Detect which cell encompasses the target text, then output its [X, Y] center coordinate. 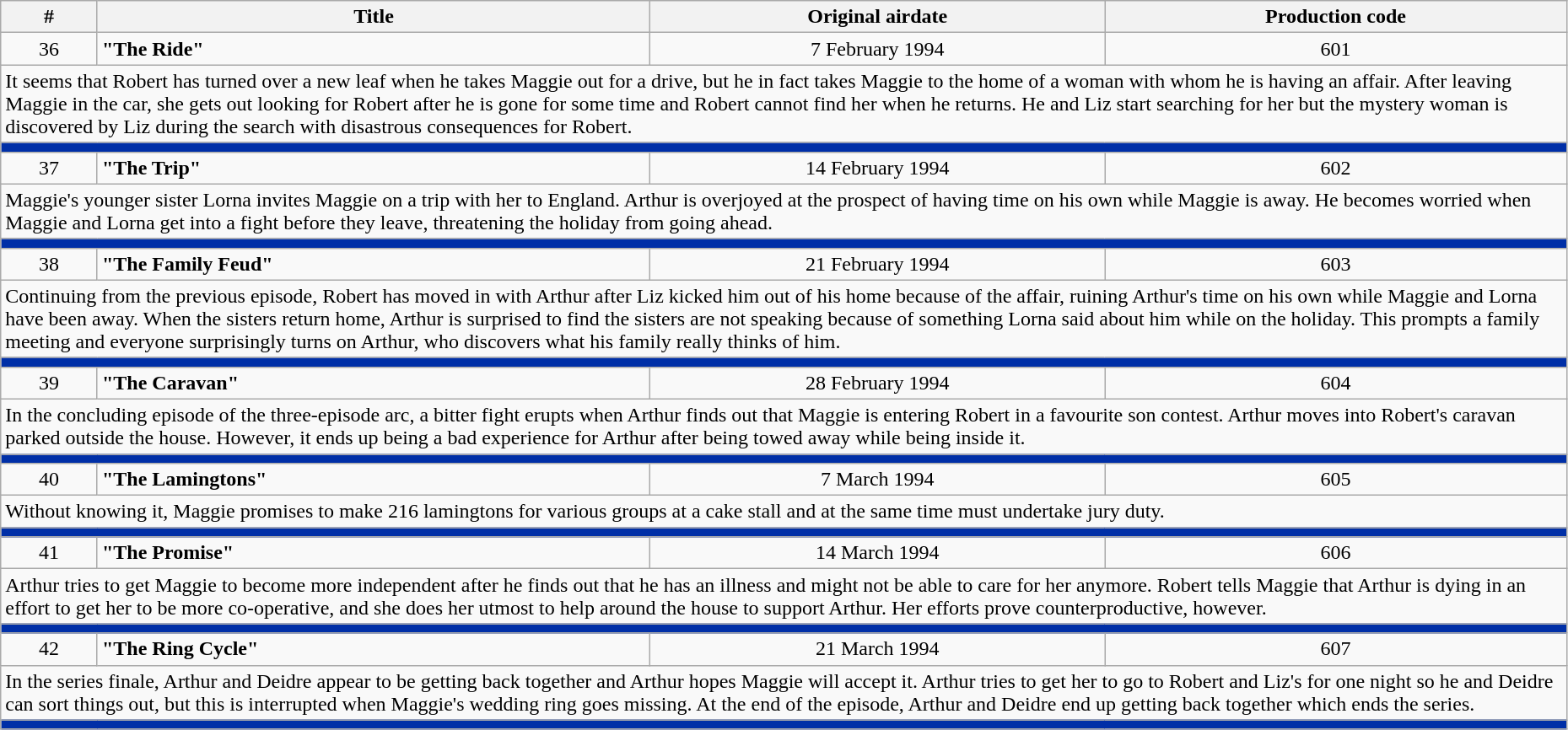
605 [1336, 480]
7 February 1994 [877, 49]
14 March 1994 [877, 553]
40 [49, 480]
28 February 1994 [877, 383]
36 [49, 49]
7 March 1994 [877, 480]
14 February 1994 [877, 168]
41 [49, 553]
21 February 1994 [877, 264]
"The Family Feud" [373, 264]
# [49, 17]
39 [49, 383]
37 [49, 168]
601 [1336, 49]
606 [1336, 553]
602 [1336, 168]
21 March 1994 [877, 649]
38 [49, 264]
Production code [1336, 17]
603 [1336, 264]
"The Caravan" [373, 383]
604 [1336, 383]
"The Lamingtons" [373, 480]
607 [1336, 649]
"The Ring Cycle" [373, 649]
"The Promise" [373, 553]
Without knowing it, Maggie promises to make 216 lamingtons for various groups at a cake stall and at the same time must undertake jury duty. [784, 512]
Title [373, 17]
"The Ride" [373, 49]
"The Trip" [373, 168]
Original airdate [877, 17]
42 [49, 649]
